From the cell containing the given text, extract its center point as (x, y) coordinate. 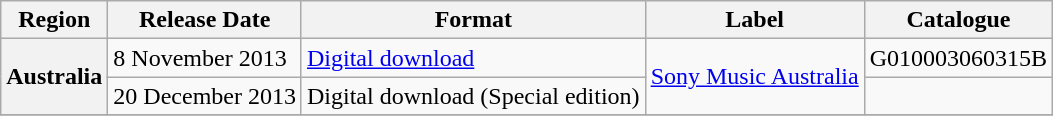
Sony Music Australia (754, 77)
Format (473, 20)
Region (54, 20)
8 November 2013 (205, 58)
Label (754, 20)
Release Date (205, 20)
Digital download (473, 58)
G010003060315B (958, 58)
Australia (54, 77)
20 December 2013 (205, 96)
Digital download (Special edition) (473, 96)
Catalogue (958, 20)
